From the cell containing the given text, extract its center point as [x, y] coordinate. 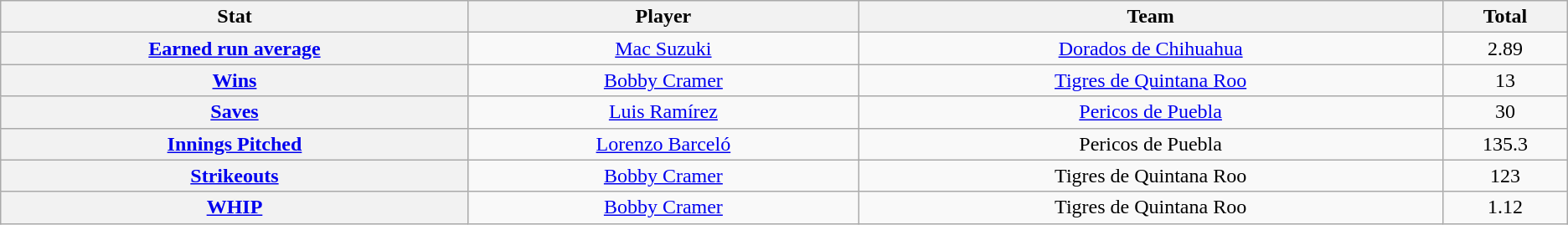
Luis Ramírez [663, 112]
WHIP [235, 207]
Player [663, 17]
Lorenzo Barceló [663, 144]
Saves [235, 112]
Total [1506, 17]
Mac Suzuki [663, 49]
1.12 [1506, 207]
Innings Pitched [235, 144]
30 [1506, 112]
135.3 [1506, 144]
Earned run average [235, 49]
Wins [235, 80]
Stat [235, 17]
Team [1151, 17]
2.89 [1506, 49]
Strikeouts [235, 176]
13 [1506, 80]
Dorados de Chihuahua [1151, 49]
123 [1506, 176]
